Return (x, y) of the center of cell containing provided text 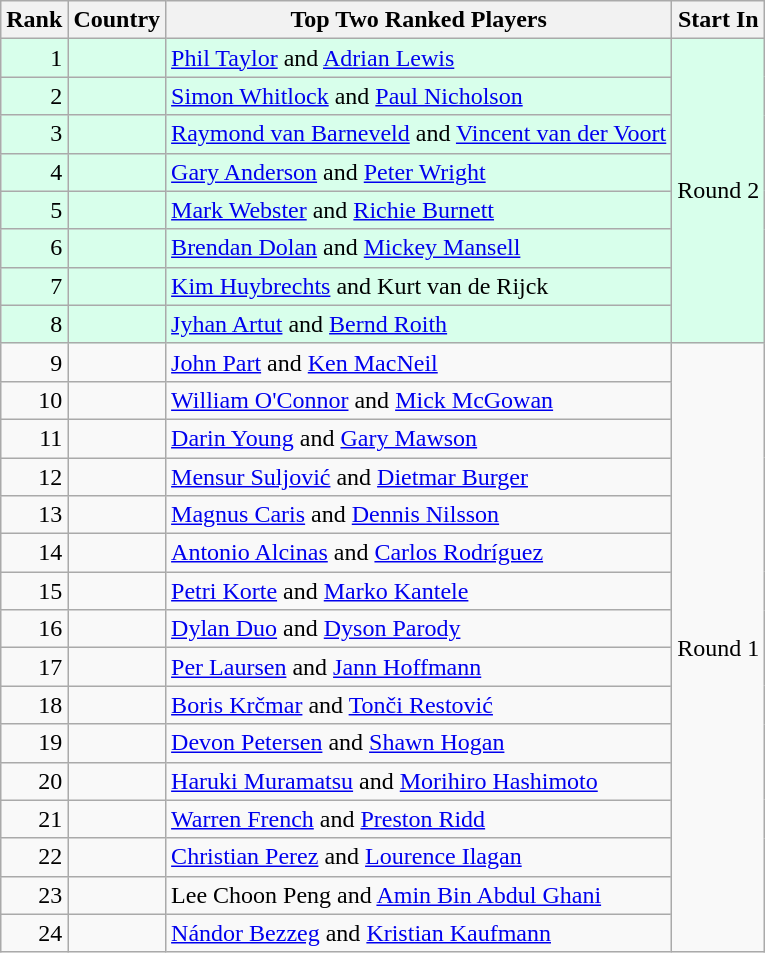
8 (34, 324)
24 (34, 933)
Haruki Muramatsu and Morihiro Hashimoto (419, 781)
Darin Young and Gary Mawson (419, 438)
13 (34, 515)
Lee Choon Peng and Amin Bin Abdul Ghani (419, 895)
14 (34, 553)
1 (34, 58)
Start In (718, 20)
Rank (34, 20)
Petri Korte and Marko Kantele (419, 591)
10 (34, 400)
Nándor Bezzeg and Kristian Kaufmann (419, 933)
7 (34, 286)
16 (34, 629)
11 (34, 438)
John Part and Ken MacNeil (419, 362)
Per Laursen and Jann Hoffmann (419, 667)
Country (117, 20)
6 (34, 248)
Dylan Duo and Dyson Parody (419, 629)
5 (34, 210)
Phil Taylor and Adrian Lewis (419, 58)
Christian Perez and Lourence Ilagan (419, 857)
Simon Whitlock and Paul Nicholson (419, 96)
Devon Petersen and Shawn Hogan (419, 743)
3 (34, 134)
12 (34, 477)
Round 2 (718, 191)
Round 1 (718, 648)
Raymond van Barneveld and Vincent van der Voort (419, 134)
9 (34, 362)
William O'Connor and Mick McGowan (419, 400)
21 (34, 819)
Boris Krčmar and Tonči Restović (419, 705)
15 (34, 591)
Antonio Alcinas and Carlos Rodríguez (419, 553)
Top Two Ranked Players (419, 20)
23 (34, 895)
19 (34, 743)
22 (34, 857)
Warren French and Preston Ridd (419, 819)
Gary Anderson and Peter Wright (419, 172)
Mensur Suljović and Dietmar Burger (419, 477)
Jyhan Artut and Bernd Roith (419, 324)
4 (34, 172)
2 (34, 96)
17 (34, 667)
20 (34, 781)
Brendan Dolan and Mickey Mansell (419, 248)
18 (34, 705)
Magnus Caris and Dennis Nilsson (419, 515)
Kim Huybrechts and Kurt van de Rijck (419, 286)
Mark Webster and Richie Burnett (419, 210)
